Identify which cell holds the provided text, then report its [X, Y] central coordinate. 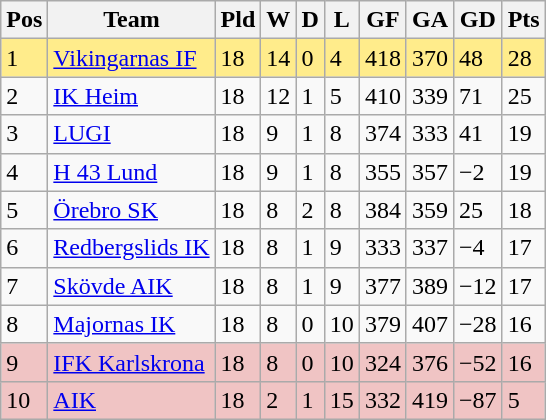
−52 [478, 362]
IK Heim [132, 96]
−28 [478, 324]
355 [382, 172]
LUGI [132, 134]
389 [430, 286]
Redbergslids IK [132, 248]
376 [430, 362]
H 43 Lund [132, 172]
W [278, 20]
357 [430, 172]
D [310, 20]
48 [478, 58]
332 [382, 400]
Pts [524, 20]
28 [524, 58]
374 [382, 134]
12 [278, 96]
359 [430, 210]
419 [430, 400]
377 [382, 286]
GD [478, 20]
324 [382, 362]
−87 [478, 400]
7 [24, 286]
−2 [478, 172]
Pld [238, 20]
Örebro SK [132, 210]
Majornas IK [132, 324]
15 [342, 400]
410 [382, 96]
−12 [478, 286]
337 [430, 248]
Skövde AIK [132, 286]
GF [382, 20]
L [342, 20]
GA [430, 20]
IFK Karlskrona [132, 362]
379 [382, 324]
384 [382, 210]
418 [382, 58]
370 [430, 58]
−4 [478, 248]
407 [430, 324]
Team [132, 20]
3 [24, 134]
41 [478, 134]
Pos [24, 20]
6 [24, 248]
339 [430, 96]
14 [278, 58]
71 [478, 96]
AIK [132, 400]
Vikingarnas IF [132, 58]
